Identify which cell holds the provided text, then report its [X, Y] central coordinate. 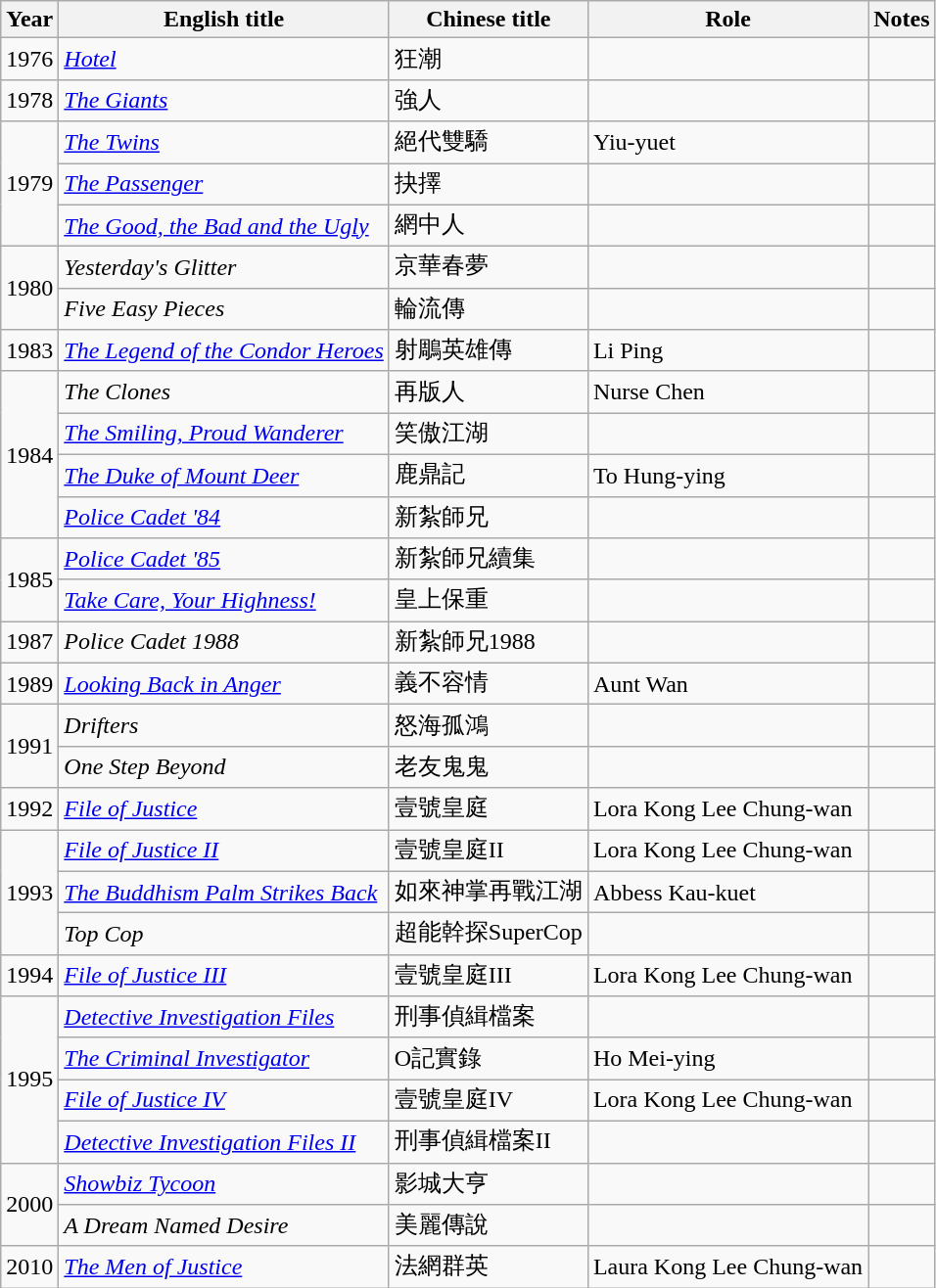
To Hung-ying [727, 476]
The Men of Justice [223, 1266]
Role [727, 20]
English title [223, 20]
Ho Mei-ying [727, 1059]
1987 [29, 642]
刑事偵緝檔案 [488, 1018]
Looking Back in Anger [223, 683]
The Passenger [223, 184]
絕代雙驕 [488, 143]
刑事偵緝檔案II [488, 1141]
Showbiz Tycoon [223, 1184]
The Buddhism Palm Strikes Back [223, 893]
The Clones [223, 391]
1991 [29, 746]
壹號皇庭II [488, 851]
Li Ping [727, 350]
輪流傳 [488, 309]
1984 [29, 454]
Notes [902, 20]
壹號皇庭III [488, 975]
The Criminal Investigator [223, 1059]
The Giants [223, 100]
笑傲江湖 [488, 435]
A Dream Named Desire [223, 1225]
File of Justice IV [223, 1100]
1989 [29, 683]
Top Cop [223, 934]
1978 [29, 100]
新紮師兄 [488, 517]
狂潮 [488, 59]
Yesterday's Glitter [223, 268]
The Duke of Mount Deer [223, 476]
Laura Kong Lee Chung-wan [727, 1266]
強人 [488, 100]
One Step Beyond [223, 767]
Aunt Wan [727, 683]
Yiu-yuet [727, 143]
Nurse Chen [727, 391]
1992 [29, 808]
The Twins [223, 143]
皇上保重 [488, 601]
1994 [29, 975]
O記實錄 [488, 1059]
鹿鼎記 [488, 476]
射鵰英雄傳 [488, 350]
File of Justice III [223, 975]
Police Cadet '85 [223, 560]
1983 [29, 350]
Year [29, 20]
The Smiling, Proud Wanderer [223, 435]
Drifters [223, 726]
超能幹探SuperCop [488, 934]
Five Easy Pieces [223, 309]
老友鬼鬼 [488, 767]
新紮師兄續集 [488, 560]
再版人 [488, 391]
如來神掌再戰江湖 [488, 893]
網中人 [488, 225]
The Good, the Bad and the Ugly [223, 225]
Abbess Kau-kuet [727, 893]
Police Cadet 1988 [223, 642]
Detective Investigation Files [223, 1018]
抉擇 [488, 184]
Police Cadet '84 [223, 517]
新紮師兄1988 [488, 642]
Chinese title [488, 20]
Take Care, Your Highness! [223, 601]
1995 [29, 1080]
壹號皇庭IV [488, 1100]
2010 [29, 1266]
The Legend of the Condor Heroes [223, 350]
1979 [29, 184]
怒海孤鴻 [488, 726]
美麗傳說 [488, 1225]
義不容情 [488, 683]
壹號皇庭 [488, 808]
2000 [29, 1204]
影城大亨 [488, 1184]
法網群英 [488, 1266]
1993 [29, 893]
1980 [29, 288]
File of Justice [223, 808]
File of Justice II [223, 851]
京華春夢 [488, 268]
Detective Investigation Files II [223, 1141]
Hotel [223, 59]
1985 [29, 579]
1976 [29, 59]
